Determine the (x, y) coordinate at the center of the cell enclosing the given text.  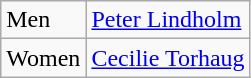
Men (44, 20)
Women (44, 58)
Peter Lindholm (168, 20)
Cecilie Torhaug (168, 58)
